Pinpoint the cell where the given text exists, returning its (X, Y) midpoint coordinate. 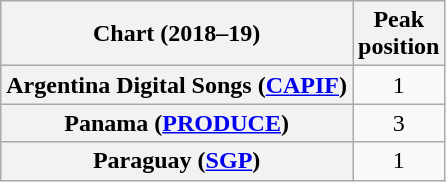
Argentina Digital Songs (CAPIF) (177, 85)
3 (398, 123)
Chart (2018–19) (177, 34)
Peak position (398, 34)
Panama (PRODUCE) (177, 123)
Paraguay (SGP) (177, 161)
